Scan for the cell matching the given text and deliver its [X, Y] coordinate at center. 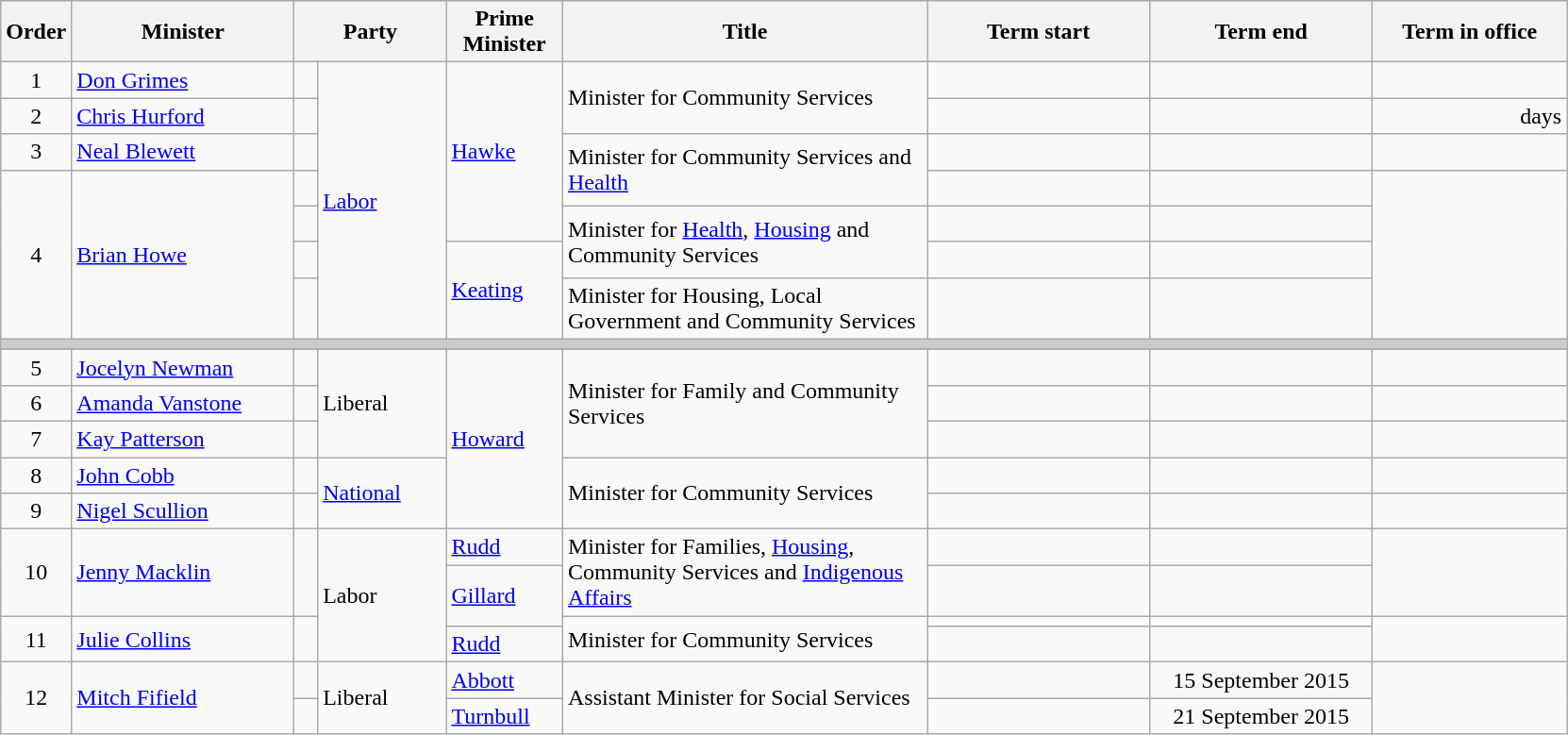
Turnbull [505, 716]
8 [36, 475]
Brian Howe [183, 255]
John Cobb [183, 475]
Abbott [505, 680]
11 [36, 640]
days [1470, 116]
3 [36, 152]
Minister for Families, Housing, Community Services and Indigenous Affairs [744, 573]
Jenny Macklin [183, 573]
4 [36, 255]
Minister for Community Services and Health [744, 170]
Amanda Vanstone [183, 403]
Minister for Health, Housing and Community Services [744, 242]
Minister [183, 32]
Assistant Minister for Social Services [744, 698]
Prime Minister [505, 32]
5 [36, 367]
Party [370, 32]
Chris Hurford [183, 116]
Mitch Fifield [183, 698]
6 [36, 403]
Keating [505, 291]
15 September 2015 [1261, 680]
Howard [505, 439]
7 [36, 439]
Kay Patterson [183, 439]
Term end [1261, 32]
Term in office [1470, 32]
12 [36, 698]
1 [36, 80]
Gillard [505, 596]
Neal Blewett [183, 152]
Nigel Scullion [183, 511]
National [382, 493]
10 [36, 573]
Minister for Housing, Local Government and Community Services [744, 308]
Order [36, 32]
Title [744, 32]
9 [36, 511]
21 September 2015 [1261, 716]
Don Grimes [183, 80]
Jocelyn Newman [183, 367]
Julie Collins [183, 640]
Minister for Family and Community Services [744, 403]
Term start [1039, 32]
Hawke [505, 152]
2 [36, 116]
